Scan for the cell matching the given text and deliver its (X, Y) coordinate at center. 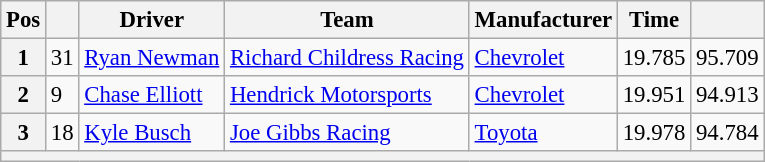
Driver (152, 20)
19.785 (654, 58)
95.709 (728, 58)
Richard Childress Racing (348, 58)
3 (24, 133)
Time (654, 20)
19.978 (654, 133)
31 (62, 58)
Chase Elliott (152, 95)
Joe Gibbs Racing (348, 133)
Ryan Newman (152, 58)
Team (348, 20)
Toyota (543, 133)
1 (24, 58)
94.913 (728, 95)
18 (62, 133)
Hendrick Motorsports (348, 95)
2 (24, 95)
94.784 (728, 133)
Manufacturer (543, 20)
Kyle Busch (152, 133)
19.951 (654, 95)
9 (62, 95)
Pos (24, 20)
